Detect which cell encompasses the target text, then output its [X, Y] center coordinate. 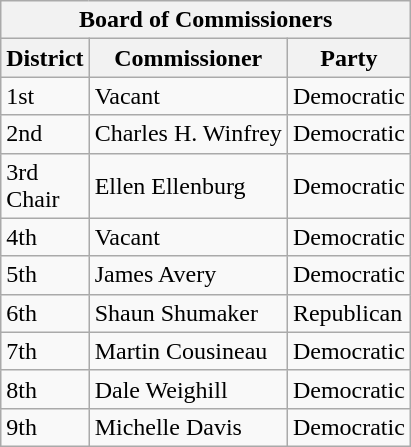
Board of Commissioners [206, 20]
Shaun Shumaker [188, 313]
1st [45, 96]
9th [45, 427]
8th [45, 389]
5th [45, 275]
District [45, 58]
Martin Cousineau [188, 351]
Republican [348, 313]
Charles H. Winfrey [188, 134]
4th [45, 237]
7th [45, 351]
Party [348, 58]
Ellen Ellenburg [188, 186]
2nd [45, 134]
3rdChair [45, 186]
James Avery [188, 275]
6th [45, 313]
Dale Weighill [188, 389]
Michelle Davis [188, 427]
Commissioner [188, 58]
